For the text-containing cell, return its midpoint in (x, y) coordinate format. 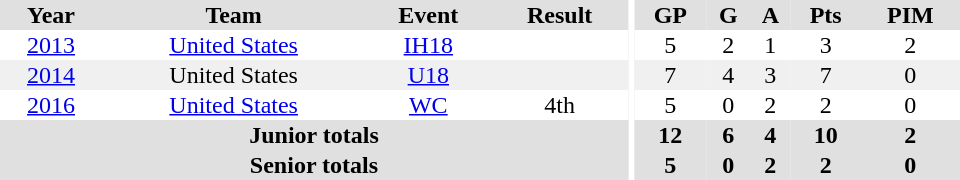
2014 (51, 75)
Result (560, 15)
12 (670, 135)
G (728, 15)
Year (51, 15)
Team (234, 15)
2016 (51, 105)
Junior totals (314, 135)
WC (428, 105)
A (770, 15)
Event (428, 15)
PIM (910, 15)
U18 (428, 75)
2013 (51, 45)
1 (770, 45)
GP (670, 15)
IH18 (428, 45)
10 (826, 135)
Senior totals (314, 165)
4th (560, 105)
6 (728, 135)
Pts (826, 15)
